For the text-containing cell, return its midpoint in (x, y) coordinate format. 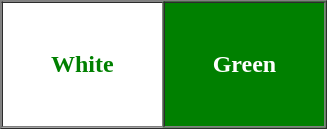
Green (244, 65)
White (83, 65)
